Determine the (X, Y) coordinate at the center of the cell enclosing the given text.  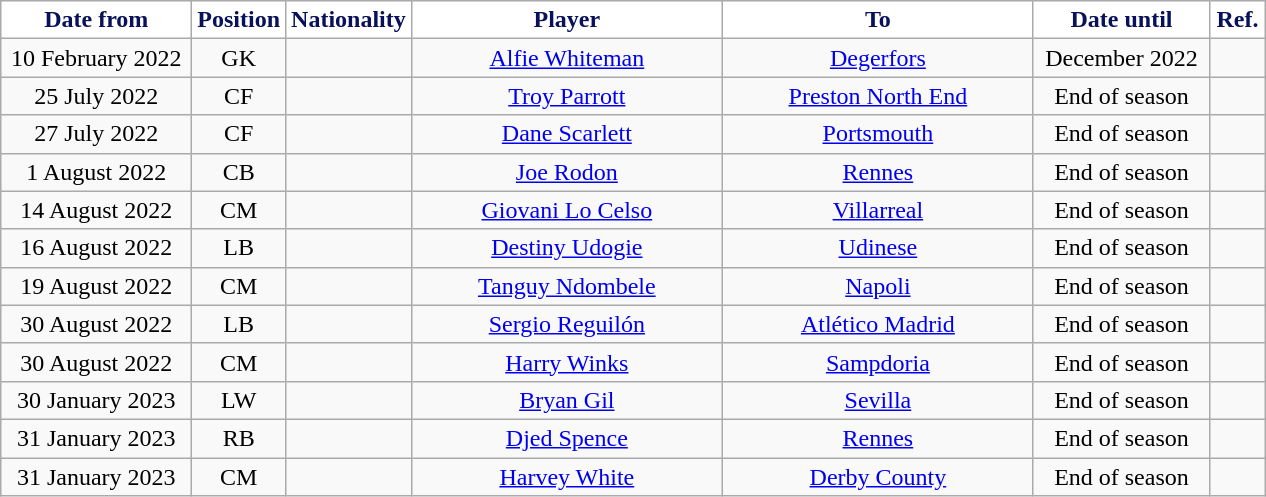
Tanguy Ndombele (566, 286)
Dane Scarlett (566, 134)
27 July 2022 (96, 134)
25 July 2022 (96, 96)
Joe Rodon (566, 172)
Degerfors (878, 58)
Atlético Madrid (878, 324)
1 August 2022 (96, 172)
Alfie Whiteman (566, 58)
Napoli (878, 286)
16 August 2022 (96, 248)
Udinese (878, 248)
Harry Winks (566, 362)
Bryan Gil (566, 400)
Date until (1121, 20)
Djed Spence (566, 438)
CB (239, 172)
Villarreal (878, 210)
Derby County (878, 477)
Position (239, 20)
GK (239, 58)
Date from (96, 20)
Sampdoria (878, 362)
Ref. (1237, 20)
30 January 2023 (96, 400)
Troy Parrott (566, 96)
Portsmouth (878, 134)
To (878, 20)
14 August 2022 (96, 210)
RB (239, 438)
December 2022 (1121, 58)
Harvey White (566, 477)
Sergio Reguilón (566, 324)
19 August 2022 (96, 286)
Nationality (349, 20)
Giovani Lo Celso (566, 210)
Destiny Udogie (566, 248)
Player (566, 20)
Preston North End (878, 96)
LW (239, 400)
10 February 2022 (96, 58)
Sevilla (878, 400)
